Find where the given text appears and provide that cell's center as (x, y) coordinate. 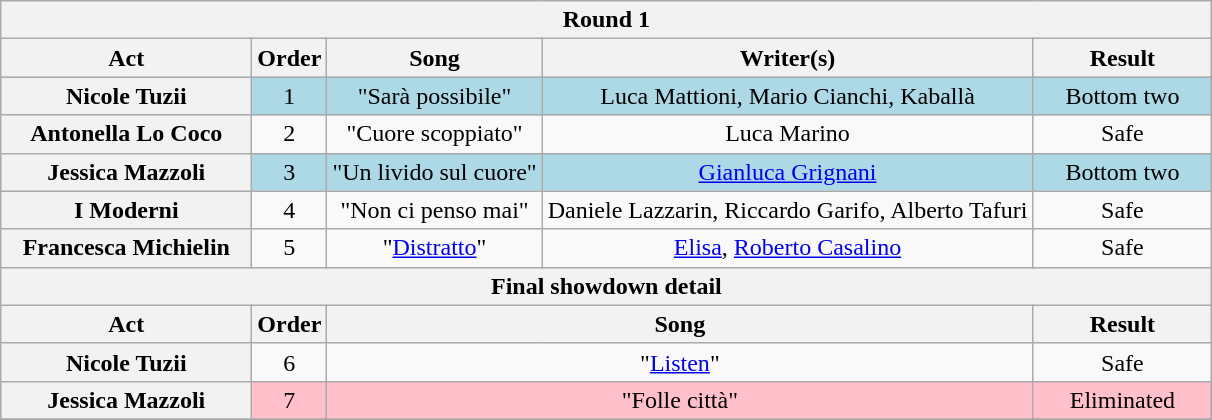
7 (290, 400)
Daniele Lazzarin, Riccardo Garifo, Alberto Tafuri (788, 210)
"Non ci penso mai" (434, 210)
"Cuore scoppiato" (434, 134)
Francesca Michielin (126, 248)
4 (290, 210)
"Un livido sul cuore" (434, 172)
2 (290, 134)
Writer(s) (788, 58)
I Moderni (126, 210)
Elisa, Roberto Casalino (788, 248)
5 (290, 248)
"Distratto" (434, 248)
1 (290, 96)
6 (290, 362)
"Folle città" (680, 400)
"Sarà possibile" (434, 96)
Round 1 (606, 20)
"Listen" (680, 362)
Luca Marino (788, 134)
3 (290, 172)
Final showdown detail (606, 286)
Gianluca Grignani (788, 172)
Luca Mattioni, Mario Cianchi, Kaballà (788, 96)
Antonella Lo Coco (126, 134)
Eliminated (1122, 400)
